Return the (X, Y) coordinate for the center point of the cell that contains the specified text.  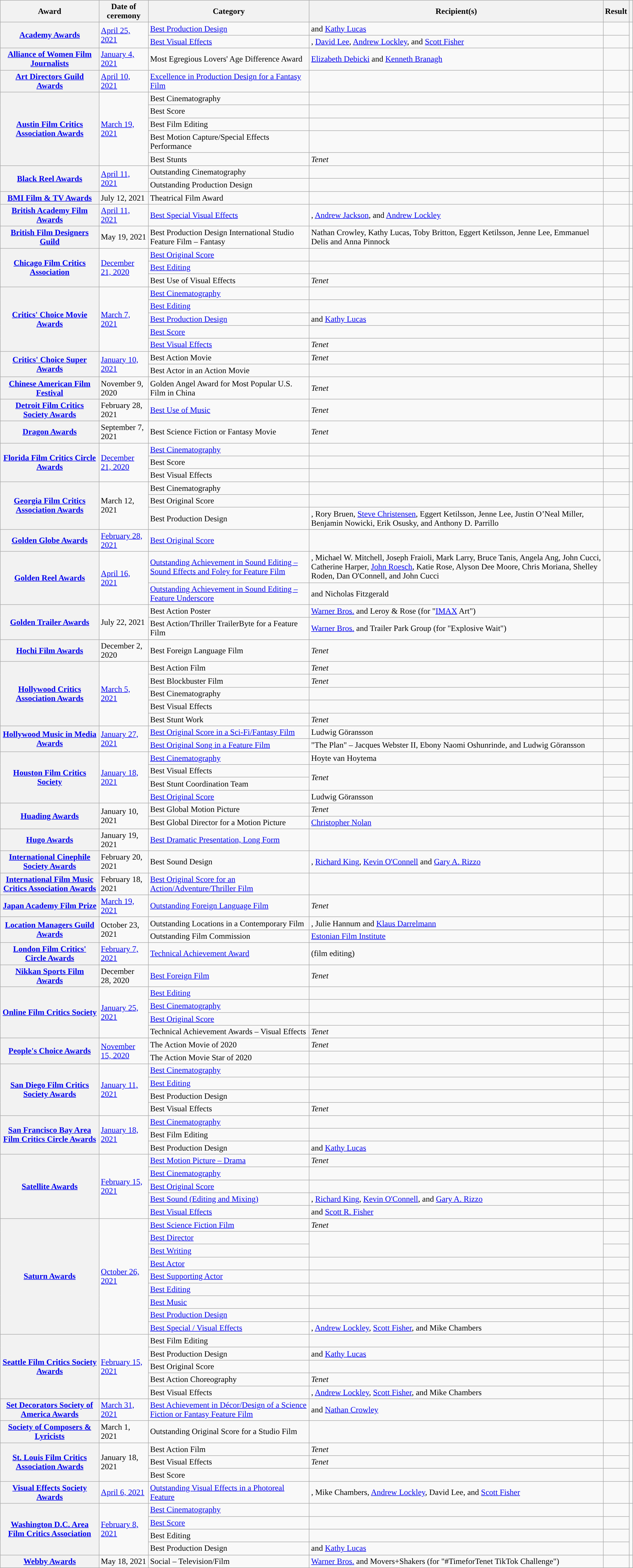
Hochi Film Awards (50, 650)
Saturn Awards (50, 1277)
Best Use of Music (229, 410)
Best Action Poster (229, 611)
November 15, 2020 (124, 1051)
March 12, 2021 (124, 505)
Excellence in Production Design for a Fantasy Film (229, 81)
Date of ceremony (124, 12)
Best Stunt Work (229, 720)
Outstanding Original Score for a Studio Film (229, 1432)
Best Production Design International Studio Feature Film – Fantasy (229, 237)
, Mike Chambers, Andrew Lockley, David Lee, and Scott Fisher (456, 1493)
Best Original Song in a Feature Film (229, 745)
Best Stunt Coordination Team (229, 784)
Best Foreign Language Film (229, 650)
Outstanding Achievement in Sound Editing – Sound Effects and Foley for Feature Film (229, 567)
International Cinephile Society Awards (50, 862)
San Diego Film Critics Society Awards (50, 1090)
January 19, 2021 (124, 840)
Technical Achievement Awards – Visual Effects (229, 1032)
Best Dramatic Presentation, Long Form (229, 840)
Outstanding Achievement in Sound Editing – Feature Underscore (229, 593)
Warner Bros. and Trailer Park Group (for "Explosive Wait") (456, 629)
Best Achievement in Décor/Design of a Science Fiction or Fantasy Feature Film (229, 1410)
January 25, 2021 (124, 1013)
Social – Television/Film (229, 1561)
Outstanding Film Commission (229, 936)
British Academy Film Awards (50, 215)
Georgia Film Critics Association Awards (50, 505)
February 8, 2021 (124, 1529)
February 20, 2021 (124, 862)
Seattle Film Critics Society Awards (50, 1366)
April 25, 2021 (124, 35)
February 18, 2021 (124, 884)
April 6, 2021 (124, 1493)
January 11, 2021 (124, 1090)
January 4, 2021 (124, 59)
October 26, 2021 (124, 1277)
Outstanding Locations in a Contemporary Film (229, 923)
Best Science Fiction Film (229, 1225)
December 2, 2020 (124, 650)
Set Decorators Society of America Awards (50, 1410)
Best Use of Visual Effects (229, 280)
Best Original Score for an Action/Adventure/Thriller Film (229, 884)
Golden Globe Awards (50, 541)
Nikkan Sports Film Awards (50, 976)
, Rory Bruen, Steve Christensen, Eggert Ketilsson, Jenne Lee, Justin O’Neal Miller, Benjamin Nowicki, Erik Osusky, and Anthony D. Parrillo (456, 518)
Florida Film Critics Circle Awards (50, 462)
Best Science Fiction or Fantasy Movie (229, 432)
Location Managers Guild Awards (50, 930)
Washington D.C. Area Film Critics Association (50, 1529)
British Film Designers Guild (50, 237)
, Andrew Jackson, and Andrew Lockley (456, 215)
Black Reel Awards (50, 178)
International Film Music Critics Association Awards (50, 884)
San Francisco Bay Area Film Critics Circle Awards (50, 1135)
Best Supporting Actor (229, 1276)
Japan Academy Film Prize (50, 906)
Best Motion Picture – Drama (229, 1160)
Huading Awards (50, 816)
July 22, 2021 (124, 622)
Austin Film Critics Association Awards (50, 129)
Best Action Movie (229, 358)
St. Louis Film Critics Association Awards (50, 1462)
Best Global Motion Picture (229, 810)
Golden Angel Award for Most Popular U.S. Film in China (229, 388)
Best Sound (Editing and Mixing) (229, 1199)
May 18, 2021 (124, 1561)
Award (50, 12)
Best Action/Thriller TrailerByte for a Feature Film (229, 629)
Estonian Film Institute (456, 936)
(film editing) (456, 953)
Elizabeth Debicki and Kenneth Branagh (456, 59)
April 16, 2021 (124, 578)
and Nathan Crowley (456, 1410)
Warner Bros. and Movers+Shakers (for "#TimeforTenet TikTok Challenge") (456, 1561)
Best Foreign Film (229, 976)
Theatrical Film Award (229, 198)
Most Egregious Lovers' Age Difference Award (229, 59)
BMI Film & TV Awards (50, 198)
Hoyte van Hoytema (456, 758)
Best Action Choreography (229, 1379)
Society of Composers & Lyricists (50, 1432)
Chinese American Film Festival (50, 388)
Best Music (229, 1302)
March 31, 2021 (124, 1410)
Best Blockbuster Film (229, 681)
and Scott R. Fisher (456, 1212)
Best Special Visual Effects (229, 215)
Christopher Nolan (456, 822)
Chicago Film Critics Association (50, 268)
Best Writing (229, 1251)
Best Special / Visual Effects (229, 1328)
Outstanding Cinematography (229, 172)
Academy Awards (50, 35)
, David Lee, Andrew Lockley, and Scott Fisher (456, 42)
"The Plan" – Jacques Webster II, Ebony Naomi Oshunrinde, and Ludwig Göransson (456, 745)
Technical Achievement Award (229, 953)
People's Choice Awards (50, 1051)
Result (616, 12)
Nathan Crowley, Kathy Lucas, Toby Britton, Eggert Ketilsson, Jenne Lee, Emmanuel Delis and Anna Pinnock (456, 237)
Golden Reel Awards (50, 578)
, Richard King, Kevin O'Connell, and Gary A. Rizzo (456, 1199)
London Film Critics' Circle Awards (50, 953)
, Richard King, Kevin O'Connell and Gary A. Rizzo (456, 862)
March 5, 2021 (124, 694)
Best Motion Capture/Special Effects Performance (229, 141)
February 7, 2021 (124, 953)
Best Actor (229, 1264)
Webby Awards (50, 1561)
Best Global Director for a Motion Picture (229, 822)
Outstanding Production Design (229, 185)
The Action Movie Star of 2020 (229, 1058)
, Julie Hannum and Klaus Darrelmann (456, 923)
Hollywood Music in Media Awards (50, 739)
March 7, 2021 (124, 319)
and Nicholas Fitzgerald (456, 593)
Hugo Awards (50, 840)
October 23, 2021 (124, 930)
Best Stunts (229, 159)
July 12, 2021 (124, 198)
Golden Trailer Awards (50, 622)
Best Sound Design (229, 862)
Dragon Awards (50, 432)
Best Director (229, 1238)
Outstanding Visual Effects in a Photoreal Feature (229, 1493)
Detroit Film Critics Society Awards (50, 410)
Visual Effects Society Awards (50, 1493)
Houston Film Critics Society (50, 777)
November 9, 2020 (124, 388)
September 7, 2021 (124, 432)
Category (229, 12)
Critics' Choice Movie Awards (50, 319)
Hollywood Critics Association Awards (50, 694)
Alliance of Women Film Journalists (50, 59)
Best Actor in an Action Movie (229, 370)
March 1, 2021 (124, 1432)
Satellite Awards (50, 1186)
Critics' Choice Super Awards (50, 364)
Online Film Critics Society (50, 1013)
Art Directors Guild Awards (50, 81)
Warner Bros. and Leroy & Rose (for "IMAX Art") (456, 611)
Recipient(s) (456, 12)
Best Original Score in a Sci-Fi/Fantasy Film (229, 732)
Outstanding Foreign Language Film (229, 906)
December 28, 2020 (124, 976)
May 19, 2021 (124, 237)
January 27, 2021 (124, 739)
The Action Movie of 2020 (229, 1045)
April 10, 2021 (124, 81)
